Return the [X, Y] coordinate for the center point of the cell that contains the specified text.  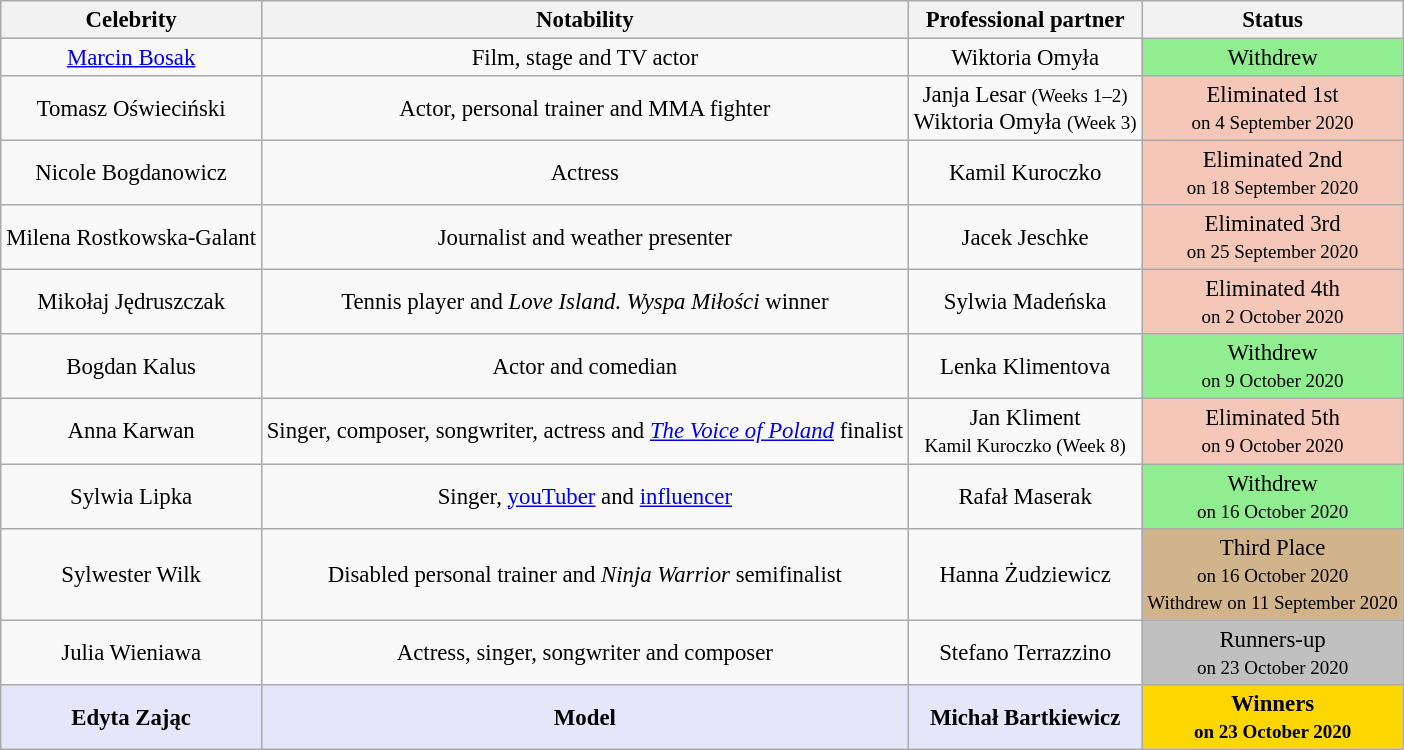
Mikołaj Jędruszczak [132, 302]
Actress [584, 174]
Professional partner [1025, 20]
Eliminated 4thon 2 October 2020 [1272, 302]
Disabled personal trainer and Ninja Warrior semifinalist [584, 574]
Third Placeon 16 October 2020Withdrew on 11 September 2020 [1272, 574]
Marcin Bosak [132, 57]
Withdrewon 9 October 2020 [1272, 366]
Singer, youTuber and influencer [584, 496]
Winnerson 23 October 2020 [1272, 716]
Jan Kliment Kamil Kuroczko (Week 8) [1025, 432]
Notability [584, 20]
Lenka Klimentova [1025, 366]
Tennis player and Love Island. Wyspa Miłości winner [584, 302]
Status [1272, 20]
Anna Karwan [132, 432]
Sylwia Madeńska [1025, 302]
Model [584, 716]
Runners-upon 23 October 2020 [1272, 652]
Stefano Terrazzino [1025, 652]
Actor, personal trainer and MMA fighter [584, 108]
Wiktoria Omyła [1025, 57]
Actor and comedian [584, 366]
Eliminated 1ston 4 September 2020 [1272, 108]
Actress, singer, songwriter and composer [584, 652]
Rafał Maserak [1025, 496]
Milena Rostkowska-Galant [132, 238]
Edyta Zając [132, 716]
Celebrity [132, 20]
Tomasz Oświeciński [132, 108]
Singer, composer, songwriter, actress and The Voice of Poland finalist [584, 432]
Journalist and weather presenter [584, 238]
Withdrewon 16 October 2020 [1272, 496]
Julia Wieniawa [132, 652]
Sylwester Wilk [132, 574]
Jacek Jeschke [1025, 238]
Eliminated 3rdon 25 September 2020 [1272, 238]
Bogdan Kalus [132, 366]
Sylwia Lipka [132, 496]
Hanna Żudziewicz [1025, 574]
Michał Bartkiewicz [1025, 716]
Kamil Kuroczko [1025, 174]
Nicole Bogdanowicz [132, 174]
Eliminated 2ndon 18 September 2020 [1272, 174]
Withdrew [1272, 57]
Film, stage and TV actor [584, 57]
Eliminated 5thon 9 October 2020 [1272, 432]
Janja Lesar (Weeks 1–2)Wiktoria Omyła (Week 3) [1025, 108]
